Search for the cell housing the specified text and yield its (x, y) center coordinate. 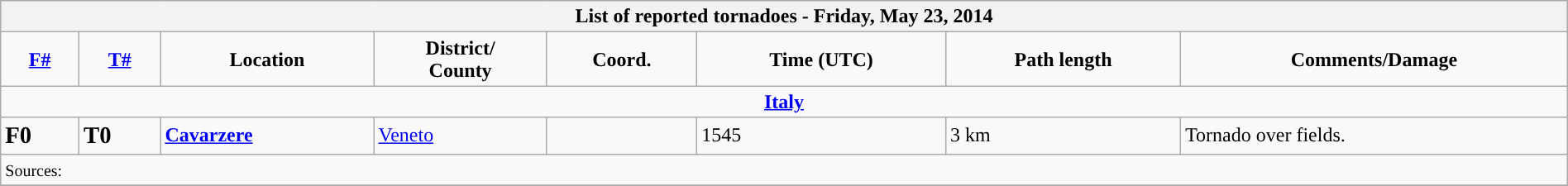
Coord. (622, 60)
Italy (784, 102)
Location (267, 60)
Time (UTC) (822, 60)
Path length (1063, 60)
Tornado over fields. (1374, 136)
F0 (40, 136)
T# (120, 60)
Veneto (460, 136)
Sources: (784, 169)
1545 (822, 136)
F# (40, 60)
Comments/Damage (1374, 60)
T0 (120, 136)
District/County (460, 60)
Cavarzere (267, 136)
3 km (1063, 136)
List of reported tornadoes - Friday, May 23, 2014 (784, 17)
